Detect which cell encompasses the target text, then output its [x, y] center coordinate. 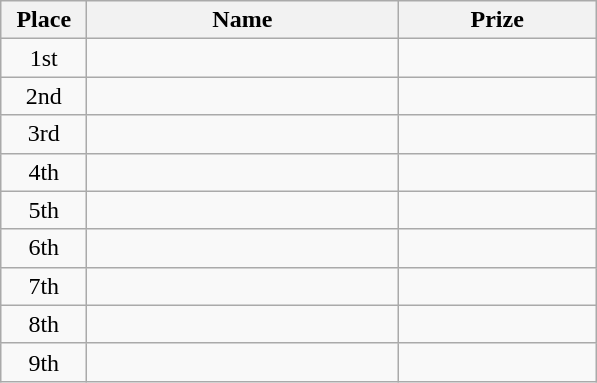
9th [44, 362]
5th [44, 210]
6th [44, 248]
1st [44, 58]
Name [242, 20]
2nd [44, 96]
4th [44, 172]
Prize [498, 20]
7th [44, 286]
3rd [44, 134]
8th [44, 324]
Place [44, 20]
